From the cell containing the given text, extract its center point as (x, y) coordinate. 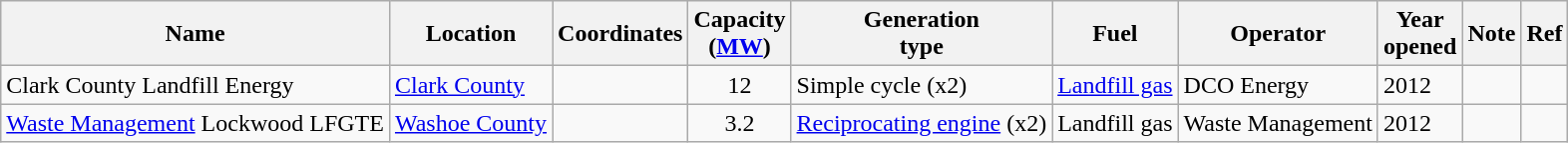
Operator (1278, 34)
Location (471, 34)
Note (1492, 34)
Capacity(MW) (740, 34)
Washoe County (471, 123)
Reciprocating engine (x2) (922, 123)
Generationtype (922, 34)
12 (740, 85)
Name (196, 34)
Waste Management (1278, 123)
Ref (1544, 34)
DCO Energy (1278, 85)
Coordinates (620, 34)
Yearopened (1419, 34)
Fuel (1115, 34)
Clark County Landfill Energy (196, 85)
Simple cycle (x2) (922, 85)
Clark County (471, 85)
Waste Management Lockwood LFGTE (196, 123)
3.2 (740, 123)
